Search for the cell housing the specified text and yield its [X, Y] center coordinate. 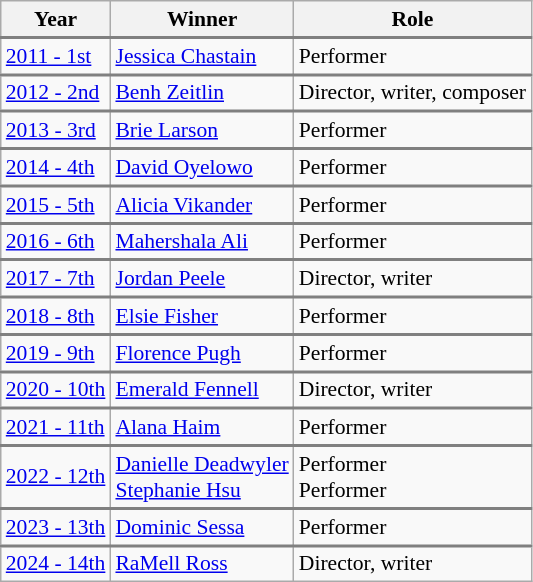
Year [56, 19]
Winner [202, 19]
2015 - 5th [56, 204]
Role [412, 19]
2016 - 6th [56, 242]
Jordan Peele [202, 278]
2019 - 9th [56, 354]
Alicia Vikander [202, 204]
2022 - 12th [56, 478]
Mahershala Ali [202, 242]
PerformerPerformer [412, 478]
2017 - 7th [56, 278]
2013 - 3rd [56, 130]
2023 - 13th [56, 528]
Benh Zeitlin [202, 94]
Elsie Fisher [202, 316]
Danielle DeadwylerStephanie Hsu [202, 478]
David Oyelowo [202, 168]
Emerald Fennell [202, 390]
RaMell Ross [202, 564]
2020 - 10th [56, 390]
Jessica Chastain [202, 56]
Florence Pugh [202, 354]
2014 - 4th [56, 168]
2012 - 2nd [56, 94]
2011 - 1st [56, 56]
Alana Haim [202, 428]
2024 - 14th [56, 564]
2021 - 11th [56, 428]
Brie Larson [202, 130]
Director, writer, composer [412, 94]
2018 - 8th [56, 316]
Dominic Sessa [202, 528]
